Determine the (X, Y) coordinate at the center of the cell enclosing the given text.  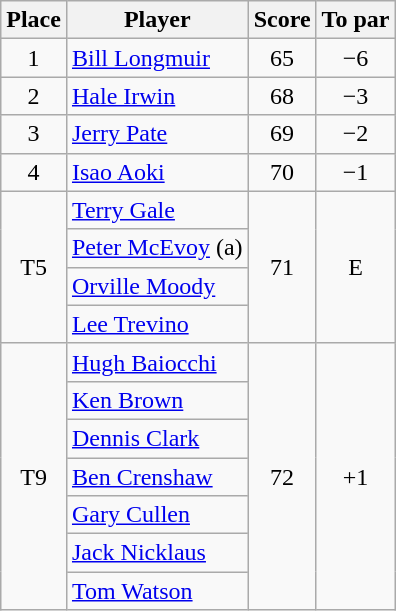
Orville Moody (157, 286)
Hale Irwin (157, 96)
69 (282, 134)
−6 (356, 58)
2 (34, 96)
3 (34, 134)
−2 (356, 134)
Score (282, 20)
70 (282, 172)
68 (282, 96)
−1 (356, 172)
1 (34, 58)
Lee Trevino (157, 324)
Gary Cullen (157, 515)
To par (356, 20)
Tom Watson (157, 591)
T5 (34, 267)
Jerry Pate (157, 134)
71 (282, 267)
Ben Crenshaw (157, 477)
Ken Brown (157, 400)
65 (282, 58)
−3 (356, 96)
T9 (34, 476)
Place (34, 20)
Dennis Clark (157, 438)
Isao Aoki (157, 172)
72 (282, 476)
E (356, 267)
4 (34, 172)
Bill Longmuir (157, 58)
Jack Nicklaus (157, 553)
+1 (356, 476)
Hugh Baiocchi (157, 362)
Peter McEvoy (a) (157, 248)
Terry Gale (157, 210)
Player (157, 20)
